For the text-containing cell, return its midpoint in [X, Y] coordinate format. 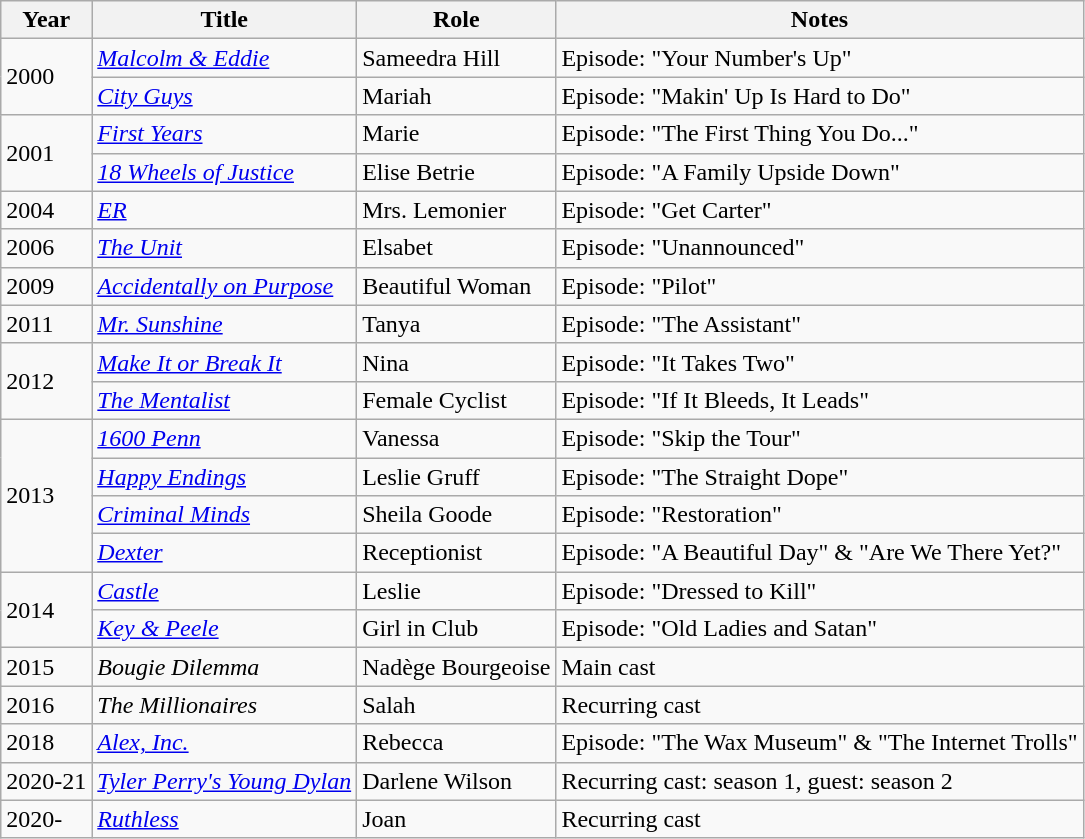
First Years [224, 134]
Leslie Gruff [456, 477]
Mariah [456, 96]
Accidentally on Purpose [224, 286]
Girl in Club [456, 629]
Malcolm & Eddie [224, 58]
2004 [46, 210]
Criminal Minds [224, 515]
The Millionaires [224, 705]
Episode: "Skip the Tour" [820, 438]
Joan [456, 819]
Alex, Inc. [224, 743]
Main cast [820, 667]
Key & Peele [224, 629]
Darlene Wilson [456, 781]
Castle [224, 591]
Nina [456, 362]
2000 [46, 77]
2011 [46, 324]
Episode: "If It Bleeds, It Leads" [820, 400]
Episode: "Get Carter" [820, 210]
Elise Betrie [456, 172]
City Guys [224, 96]
Role [456, 20]
2013 [46, 495]
Dexter [224, 553]
Notes [820, 20]
Receptionist [456, 553]
Episode: "Pilot" [820, 286]
Sameedra Hill [456, 58]
Sheila Goode [456, 515]
Mrs. Lemonier [456, 210]
2014 [46, 610]
Episode: "The Wax Museum" & "The Internet Trolls" [820, 743]
Episode: "A Beautiful Day" & "Are We There Yet?" [820, 553]
Salah [456, 705]
Marie [456, 134]
2018 [46, 743]
Episode: "Your Number's Up" [820, 58]
Nadège Bourgeoise [456, 667]
Female Cyclist [456, 400]
2016 [46, 705]
Episode: "The First Thing You Do..." [820, 134]
Episode: "Makin' Up Is Hard to Do" [820, 96]
Beautiful Woman [456, 286]
Recurring cast: season 1, guest: season 2 [820, 781]
1600 Penn [224, 438]
The Unit [224, 248]
Elsabet [456, 248]
Year [46, 20]
2012 [46, 381]
Title [224, 20]
Leslie [456, 591]
Bougie Dilemma [224, 667]
Episode: "A Family Upside Down" [820, 172]
The Mentalist [224, 400]
18 Wheels of Justice [224, 172]
Episode: "Old Ladies and Satan" [820, 629]
2001 [46, 153]
Make It or Break It [224, 362]
Tanya [456, 324]
Vanessa [456, 438]
2006 [46, 248]
ER [224, 210]
2015 [46, 667]
2020- [46, 819]
Happy Endings [224, 477]
Mr. Sunshine [224, 324]
Episode: "Dressed to Kill" [820, 591]
Episode: "Unannounced" [820, 248]
Episode: "The Straight Dope" [820, 477]
Episode: "Restoration" [820, 515]
2020-21 [46, 781]
Tyler Perry's Young Dylan [224, 781]
Episode: "The Assistant" [820, 324]
2009 [46, 286]
Episode: "It Takes Two" [820, 362]
Rebecca [456, 743]
Ruthless [224, 819]
